For the text-containing cell, return its midpoint in (x, y) coordinate format. 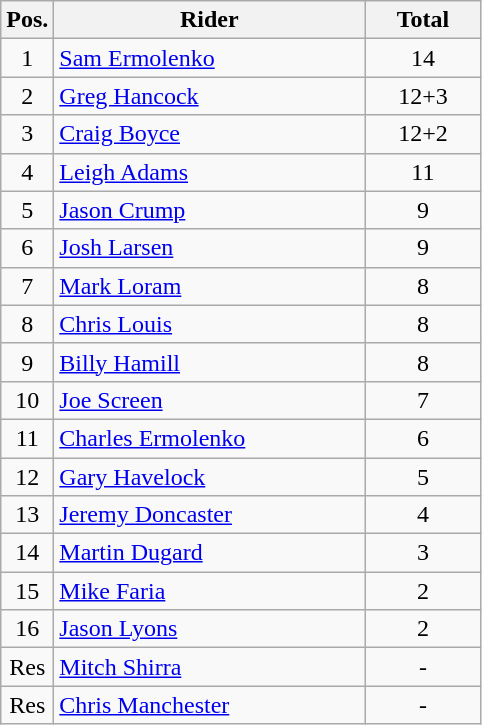
Billy Hamill (210, 362)
12 (28, 477)
Total (423, 20)
1 (28, 58)
Mike Faria (210, 591)
Martin Dugard (210, 553)
Greg Hancock (210, 96)
Chris Louis (210, 324)
Gary Havelock (210, 477)
16 (28, 629)
Joe Screen (210, 400)
12+2 (423, 134)
Chris Manchester (210, 705)
Jason Lyons (210, 629)
10 (28, 400)
Mark Loram (210, 286)
12+3 (423, 96)
15 (28, 591)
Mitch Shirra (210, 667)
13 (28, 515)
Jason Crump (210, 210)
Charles Ermolenko (210, 438)
Craig Boyce (210, 134)
Sam Ermolenko (210, 58)
Pos. (28, 20)
Jeremy Doncaster (210, 515)
Josh Larsen (210, 248)
Leigh Adams (210, 172)
Rider (210, 20)
